Return [x, y] of the center of cell containing provided text 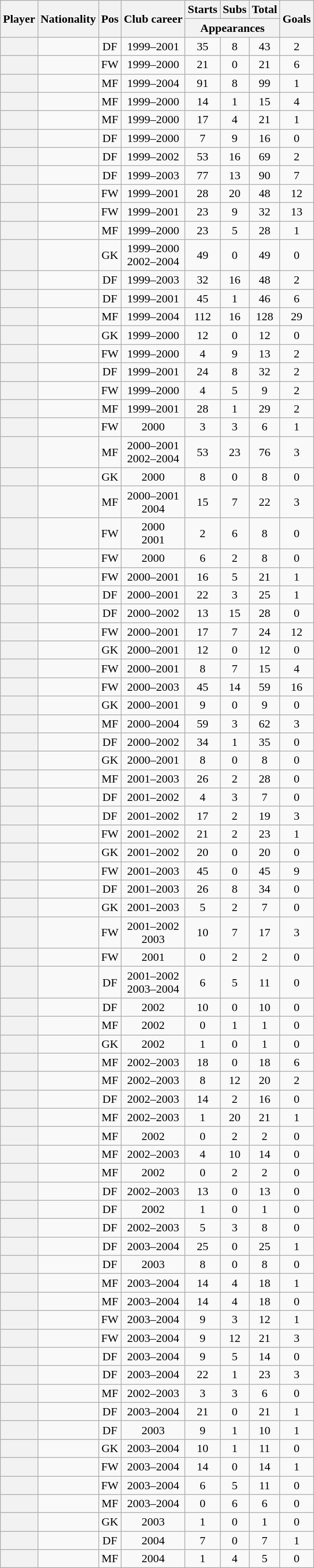
43 [265, 46]
91 [203, 83]
Starts [203, 10]
2001 [153, 957]
69 [265, 157]
19 [265, 815]
76 [265, 452]
Player [19, 19]
112 [203, 317]
2000–2003 [153, 687]
Goals [297, 19]
2000–20012004 [153, 501]
128 [265, 317]
Club career [153, 19]
Pos [110, 19]
1999–2002 [153, 157]
90 [265, 175]
Subs [234, 10]
62 [265, 724]
Nationality [68, 19]
Total [265, 10]
99 [265, 83]
2001–20022003–2004 [153, 983]
2001–20022003 [153, 932]
2000–2004 [153, 724]
77 [203, 175]
Appearances [232, 28]
2000–20012002–2004 [153, 452]
1999–20002002–2004 [153, 255]
46 [265, 299]
20002001 [153, 533]
